Return the (X, Y) coordinate for the center point of the cell that contains the specified text.  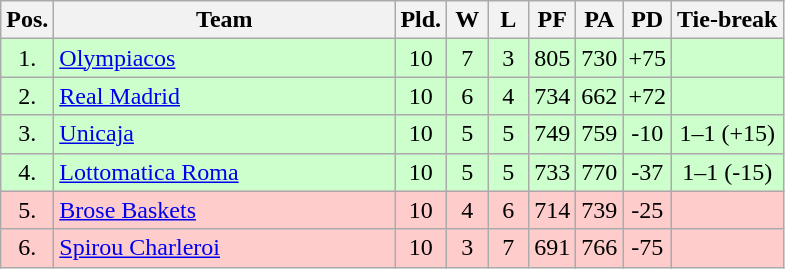
Lottomatica Roma (224, 172)
1–1 (+15) (727, 134)
-25 (648, 210)
3. (28, 134)
+72 (648, 96)
766 (600, 248)
770 (600, 172)
5. (28, 210)
2. (28, 96)
6. (28, 248)
-75 (648, 248)
PA (600, 20)
-37 (648, 172)
Pld. (421, 20)
Unicaja (224, 134)
PF (552, 20)
Team (224, 20)
1. (28, 58)
Pos. (28, 20)
4. (28, 172)
662 (600, 96)
Tie-break (727, 20)
733 (552, 172)
759 (600, 134)
Brose Baskets (224, 210)
Spirou Charleroi (224, 248)
L (508, 20)
W (468, 20)
+75 (648, 58)
Olympiacos (224, 58)
805 (552, 58)
730 (600, 58)
PD (648, 20)
734 (552, 96)
1–1 (-15) (727, 172)
749 (552, 134)
739 (600, 210)
-10 (648, 134)
714 (552, 210)
691 (552, 248)
Real Madrid (224, 96)
